Return the (X, Y) coordinate for the center point of the cell that contains the specified text.  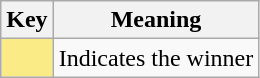
Meaning (156, 20)
Indicates the winner (156, 58)
Key (27, 20)
